Capture the cell that displays the provided text and extract its (X, Y) central coordinate. 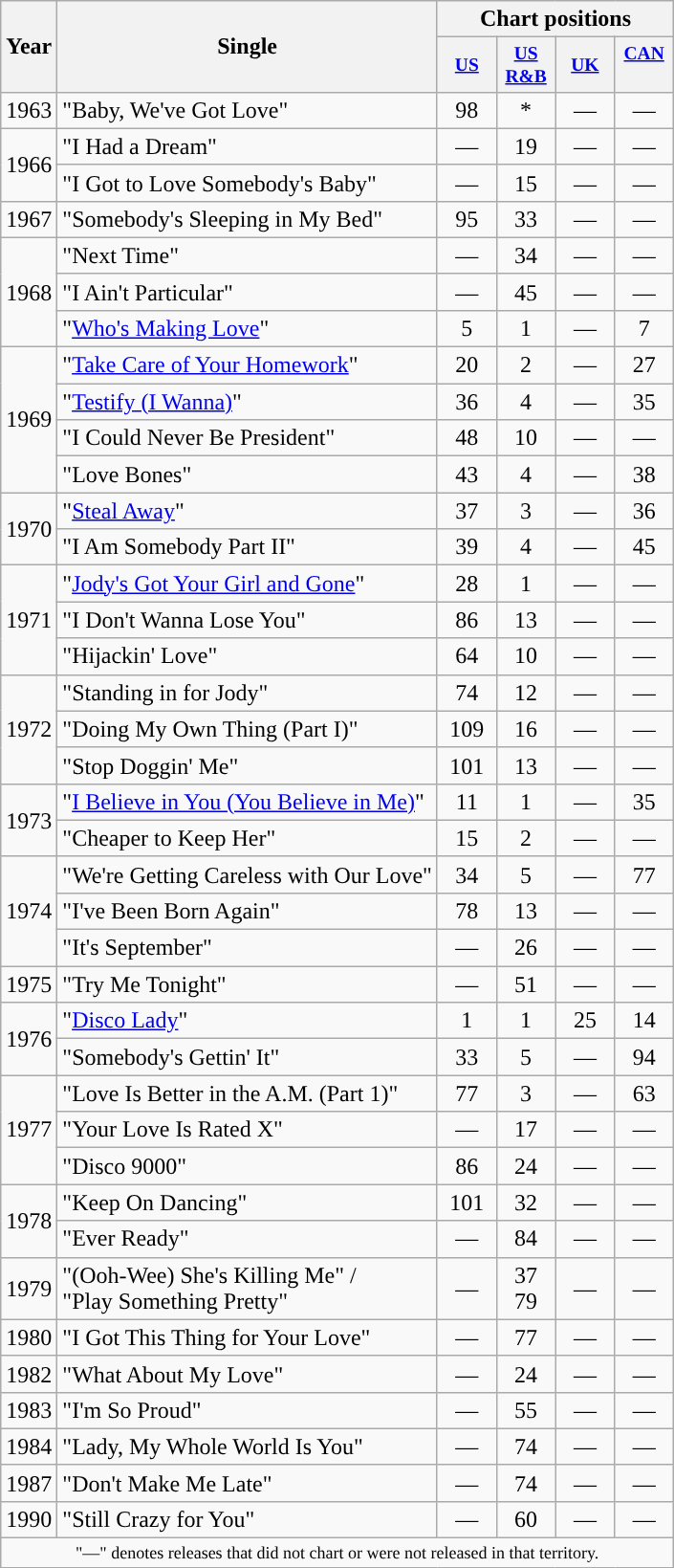
1971 (29, 620)
"Standing in for Jody" (248, 693)
"Ever Ready" (248, 1239)
"—" denotes releases that did not chart or were not released in that territory. (337, 1554)
1963 (29, 110)
19 (526, 146)
"We're Getting Careless with Our Love" (248, 874)
39 (467, 547)
51 (526, 984)
98 (467, 110)
"Doing My Own Thing (Part I)" (248, 729)
"Jody's Got Your Girl and Gone" (248, 584)
1969 (29, 420)
1978 (29, 1221)
38 (644, 475)
"I Ain't Particular" (248, 292)
"Try Me Tonight" (248, 984)
1984 (29, 1447)
26 (526, 948)
"What About My Love" (248, 1374)
"(Ooh-Wee) She's Killing Me" /"Play Something Pretty" (248, 1288)
37 (467, 511)
94 (644, 1057)
"Stop Doggin' Me" (248, 765)
109 (467, 729)
"Love Is Better in the A.M. (Part 1)" (248, 1093)
UK (585, 65)
11 (467, 802)
60 (526, 1519)
16 (526, 729)
"I'm So Proud" (248, 1410)
1974 (29, 911)
"Next Time" (248, 255)
"Your Love Is Rated X" (248, 1130)
1982 (29, 1374)
CAN (644, 65)
"Don't Make Me Late" (248, 1483)
"I Don't Wanna Lose You" (248, 620)
1990 (29, 1519)
US (467, 65)
1975 (29, 984)
"Somebody's Sleeping in My Bed" (248, 219)
55 (526, 1410)
43 (467, 475)
"I Had a Dream" (248, 146)
14 (644, 1021)
"I Could Never Be President" (248, 438)
1967 (29, 219)
1973 (29, 820)
Chart positions (554, 19)
1976 (29, 1039)
"Somebody's Gettin' It" (248, 1057)
28 (467, 584)
"Steal Away" (248, 511)
32 (526, 1203)
* (526, 110)
"I Got to Love Somebody's Baby" (248, 183)
1977 (29, 1130)
"I Believe in You (You Believe in Me)" (248, 802)
7 (644, 328)
20 (467, 365)
"Still Crazy for You" (248, 1519)
Year (29, 46)
3779 (526, 1288)
95 (467, 219)
"Love Bones" (248, 475)
1987 (29, 1483)
"Take Care of Your Homework" (248, 365)
25 (585, 1021)
27 (644, 365)
US R&B (526, 65)
"I Got This Thing for Your Love" (248, 1337)
17 (526, 1130)
Single (248, 46)
"I've Been Born Again" (248, 911)
"Disco 9000" (248, 1166)
12 (526, 693)
64 (467, 656)
"Lady, My Whole World Is You" (248, 1447)
"Disco Lady" (248, 1021)
"It's September" (248, 948)
"Baby, We've Got Love" (248, 110)
84 (526, 1239)
"I Am Somebody Part II" (248, 547)
"Cheaper to Keep Her" (248, 838)
1983 (29, 1410)
1966 (29, 165)
1979 (29, 1288)
1980 (29, 1337)
1972 (29, 729)
"Testify (I Wanna)" (248, 402)
1970 (29, 529)
78 (467, 911)
"Keep On Dancing" (248, 1203)
"Hijackin' Love" (248, 656)
48 (467, 438)
1968 (29, 292)
63 (644, 1093)
"Who's Making Love" (248, 328)
